From the cell containing the given text, extract its center point as (X, Y) coordinate. 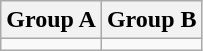
Group A (52, 20)
Group B (152, 20)
